For the text-containing cell, return its midpoint in (x, y) coordinate format. 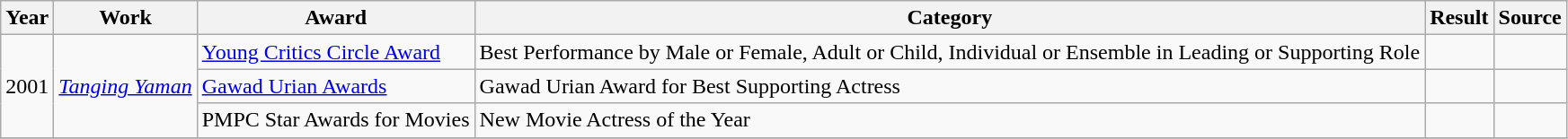
Year (27, 18)
Work (126, 18)
New Movie Actress of the Year (950, 120)
Source (1529, 18)
Gawad Urian Award for Best Supporting Actress (950, 86)
2001 (27, 86)
Gawad Urian Awards (336, 86)
Tanging Yaman (126, 86)
Category (950, 18)
Young Critics Circle Award (336, 52)
Award (336, 18)
Result (1459, 18)
PMPC Star Awards for Movies (336, 120)
Best Performance by Male or Female, Adult or Child, Individual or Ensemble in Leading or Supporting Role (950, 52)
